Extract the (X, Y) coordinate from the center of the cell holding the provided text.  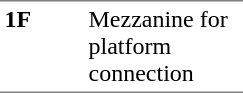
Mezzanine for platform connection (164, 46)
1F (42, 46)
